Search for the cell housing the specified text and yield its (X, Y) center coordinate. 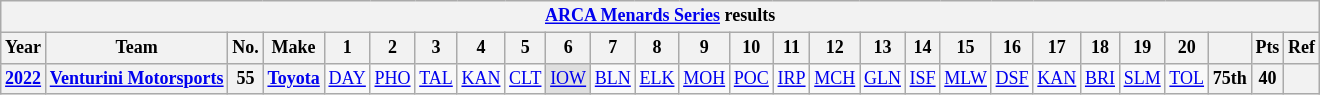
BLN (612, 78)
8 (657, 48)
Team (136, 48)
1 (347, 48)
IOW (568, 78)
3 (436, 48)
16 (1012, 48)
11 (792, 48)
15 (966, 48)
MLW (966, 78)
GLN (883, 78)
ARCA Menards Series results (660, 16)
MOH (704, 78)
12 (835, 48)
Ref (1302, 48)
9 (704, 48)
13 (883, 48)
PHO (392, 78)
Venturini Motorsports (136, 78)
No. (246, 48)
TOL (1186, 78)
17 (1057, 48)
CLT (526, 78)
75th (1230, 78)
IRP (792, 78)
2022 (24, 78)
Year (24, 48)
40 (1268, 78)
ELK (657, 78)
55 (246, 78)
14 (922, 48)
BRI (1100, 78)
Make (294, 48)
2 (392, 48)
7 (612, 48)
Toyota (294, 78)
Pts (1268, 48)
TAL (436, 78)
19 (1142, 48)
DAY (347, 78)
POC (751, 78)
18 (1100, 48)
5 (526, 48)
10 (751, 48)
MCH (835, 78)
6 (568, 48)
4 (481, 48)
20 (1186, 48)
SLM (1142, 78)
ISF (922, 78)
DSF (1012, 78)
